Find where the given text appears and provide that cell's center as [X, Y] coordinate. 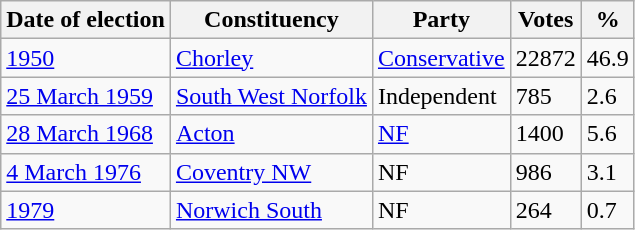
Chorley [271, 58]
4 March 1976 [86, 172]
Acton [271, 134]
0.7 [608, 210]
264 [546, 210]
25 March 1959 [86, 96]
785 [546, 96]
22872 [546, 58]
28 March 1968 [86, 134]
Independent [441, 96]
Party [441, 20]
% [608, 20]
Norwich South [271, 210]
1400 [546, 134]
Constituency [271, 20]
Votes [546, 20]
1979 [86, 210]
3.1 [608, 172]
Coventry NW [271, 172]
5.6 [608, 134]
2.6 [608, 96]
1950 [86, 58]
46.9 [608, 58]
South West Norfolk [271, 96]
Conservative [441, 58]
Date of election [86, 20]
986 [546, 172]
